Return (x, y) of the center of cell containing provided text 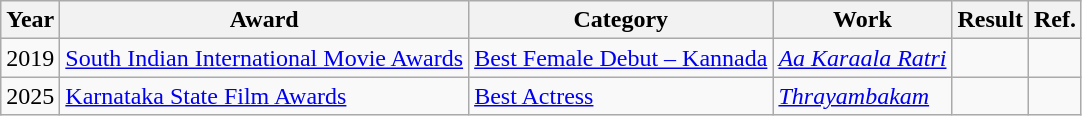
Work (862, 20)
Karnataka State Film Awards (264, 96)
South Indian International Movie Awards (264, 58)
Category (621, 20)
2025 (30, 96)
Aa Karaala Ratri (862, 58)
Award (264, 20)
Ref. (1054, 20)
Result (990, 20)
Year (30, 20)
Best Actress (621, 96)
2019 (30, 58)
Thrayambakam (862, 96)
Best Female Debut – Kannada (621, 58)
